From the cell containing the given text, extract its center point as [X, Y] coordinate. 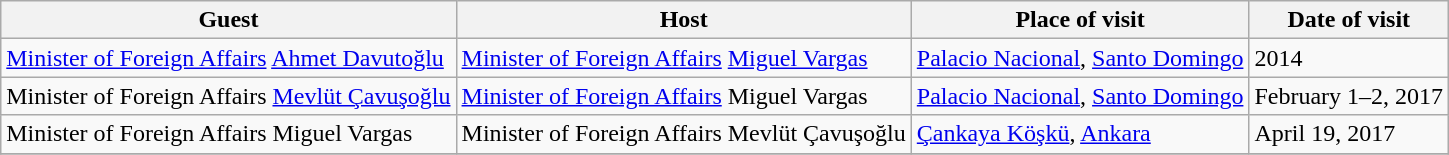
2014 [1349, 58]
Çankaya Köşkü, Ankara [1080, 134]
Host [684, 20]
Minister of Foreign Affairs Ahmet Davutoğlu [228, 58]
Guest [228, 20]
Date of visit [1349, 20]
April 19, 2017 [1349, 134]
February 1–2, 2017 [1349, 96]
Place of visit [1080, 20]
